Extract the (X, Y) coordinate from the center of the cell holding the provided text.  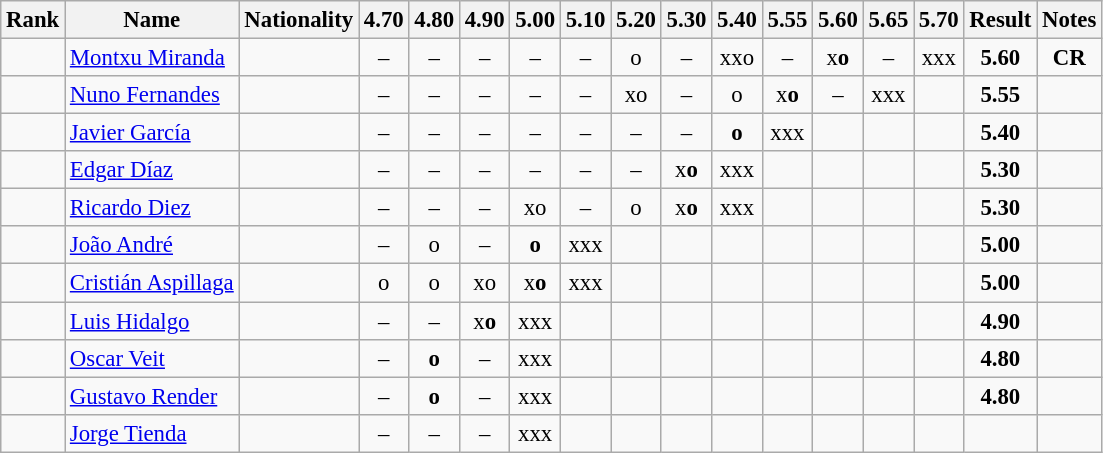
Jorge Tienda (152, 433)
Edgar Díaz (152, 170)
Luis Hidalgo (152, 321)
5.65 (888, 20)
Gustavo Render (152, 396)
Notes (1070, 20)
Montxu Miranda (152, 58)
Ricardo Diez (152, 208)
CR (1070, 58)
Rank (33, 20)
5.10 (585, 20)
Name (152, 20)
Nuno Fernandes (152, 95)
4.70 (383, 20)
5.20 (636, 20)
Result (1000, 20)
Oscar Veit (152, 358)
5.70 (939, 20)
xxo (737, 58)
Javier García (152, 133)
João André (152, 245)
Nationality (298, 20)
Cristián Aspillaga (152, 283)
